For the text-containing cell, return its midpoint in (X, Y) coordinate format. 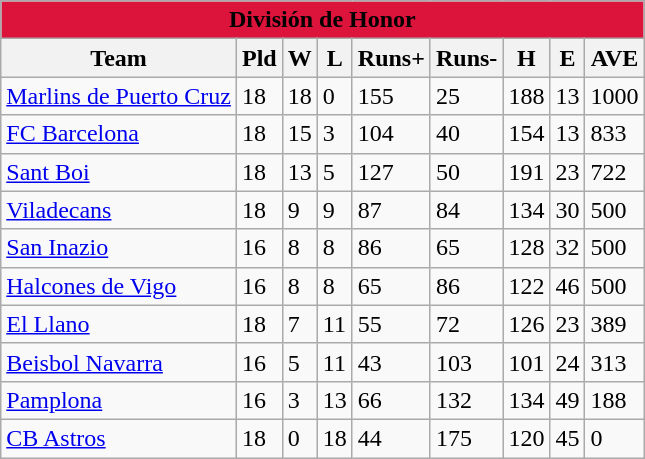
Runs+ (391, 58)
122 (526, 286)
25 (466, 96)
15 (300, 134)
40 (466, 134)
El Llano (119, 324)
104 (391, 134)
1000 (614, 96)
FC Barcelona (119, 134)
101 (526, 362)
389 (614, 324)
Team (119, 58)
833 (614, 134)
Pamplona (119, 400)
313 (614, 362)
55 (391, 324)
32 (568, 248)
155 (391, 96)
30 (568, 210)
CB Astros (119, 438)
103 (466, 362)
120 (526, 438)
Sant Boi (119, 172)
Halcones de Vigo (119, 286)
126 (526, 324)
San Inazio (119, 248)
Viladecans (119, 210)
Marlins de Puerto Cruz (119, 96)
132 (466, 400)
44 (391, 438)
49 (568, 400)
191 (526, 172)
W (300, 58)
43 (391, 362)
722 (614, 172)
46 (568, 286)
127 (391, 172)
Runs- (466, 58)
L (334, 58)
AVE (614, 58)
72 (466, 324)
7 (300, 324)
84 (466, 210)
87 (391, 210)
154 (526, 134)
Beisbol Navarra (119, 362)
División de Honor (322, 20)
175 (466, 438)
66 (391, 400)
45 (568, 438)
E (568, 58)
128 (526, 248)
24 (568, 362)
50 (466, 172)
H (526, 58)
Pld (259, 58)
